Determine the (X, Y) coordinate at the center of the cell enclosing the given text.  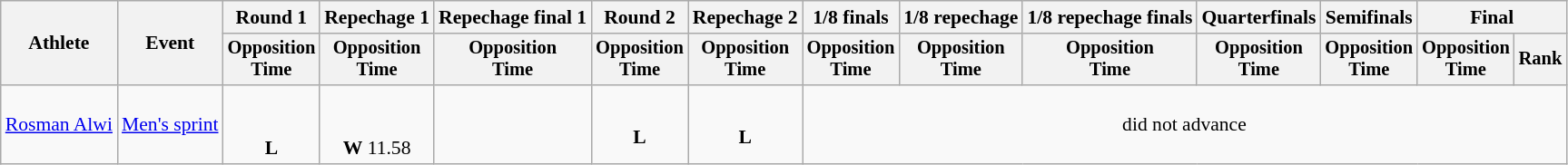
Repechage 1 (377, 17)
Event (171, 44)
did not advance (1185, 125)
1/8 repechage (961, 17)
1/8 repechage finals (1109, 17)
Rosman Alwi (59, 125)
1/8 finals (852, 17)
Round 2 (639, 17)
Final (1492, 17)
W 11.58 (377, 125)
Rank (1541, 60)
Repechage 2 (745, 17)
Athlete (59, 44)
Semifinals (1369, 17)
Men's sprint (171, 125)
Repechage final 1 (512, 17)
Quarterfinals (1258, 17)
Round 1 (272, 17)
